Locate the cell with the specified text and output its [X, Y] center coordinate. 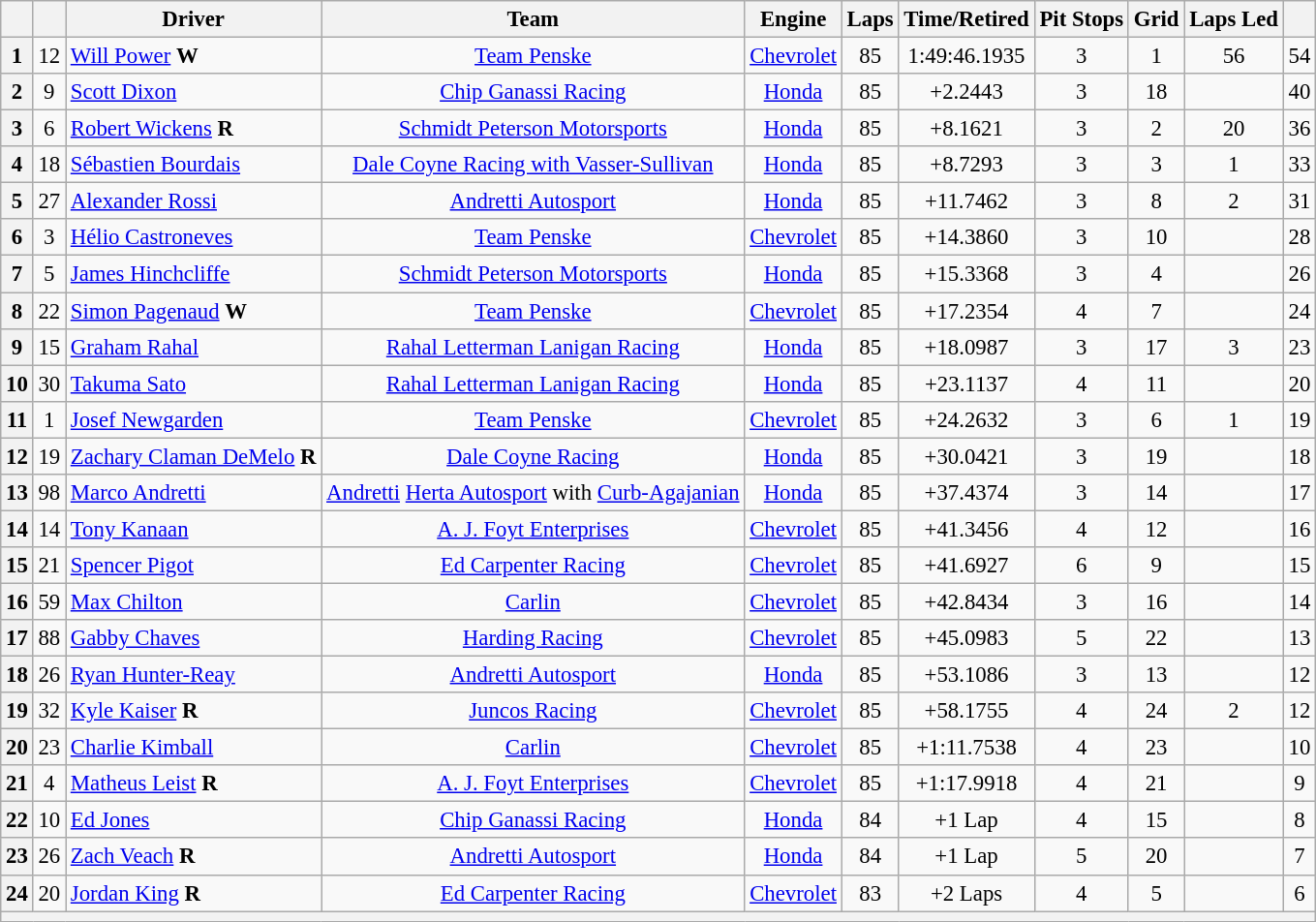
28 [1300, 237]
30 [48, 384]
Team [533, 19]
+8.1621 [966, 129]
+23.1137 [966, 384]
Alexander Rossi [194, 201]
+41.6927 [966, 566]
Marco Andretti [194, 493]
Juncos Racing [533, 711]
+2 Laps [966, 893]
+17.2354 [966, 311]
+53.1086 [966, 675]
Hélio Castroneves [194, 237]
Laps [870, 19]
+15.3368 [966, 274]
Graham Rahal [194, 347]
+1:11.7538 [966, 748]
Harding Racing [533, 638]
40 [1300, 92]
Zach Veach R [194, 857]
Grid [1156, 19]
Max Chilton [194, 601]
James Hinchcliffe [194, 274]
+37.4374 [966, 493]
+8.7293 [966, 165]
+2.2443 [966, 92]
+58.1755 [966, 711]
+11.7462 [966, 201]
54 [1300, 56]
+18.0987 [966, 347]
Dale Coyne Racing [533, 456]
Josef Newgarden [194, 419]
36 [1300, 129]
Ryan Hunter-Reay [194, 675]
+1:17.9918 [966, 784]
Charlie Kimball [194, 748]
Jordan King R [194, 893]
Dale Coyne Racing with Vasser-Sullivan [533, 165]
Ed Jones [194, 820]
Robert Wickens R [194, 129]
1:49:46.1935 [966, 56]
27 [48, 201]
88 [48, 638]
Simon Pagenaud W [194, 311]
+30.0421 [966, 456]
Gabby Chaves [194, 638]
Will Power W [194, 56]
Engine [793, 19]
+14.3860 [966, 237]
59 [48, 601]
Sébastien Bourdais [194, 165]
Takuma Sato [194, 384]
56 [1234, 56]
Kyle Kaiser R [194, 711]
Time/Retired [966, 19]
31 [1300, 201]
98 [48, 493]
Tony Kanaan [194, 529]
Driver [194, 19]
Spencer Pigot [194, 566]
83 [870, 893]
+41.3456 [966, 529]
Laps Led [1234, 19]
32 [48, 711]
Andretti Herta Autosport with Curb-Agajanian [533, 493]
+42.8434 [966, 601]
+24.2632 [966, 419]
Zachary Claman DeMelo R [194, 456]
+45.0983 [966, 638]
Scott Dixon [194, 92]
Pit Stops [1081, 19]
Matheus Leist R [194, 784]
33 [1300, 165]
